Identify which cell holds the provided text, then report its [x, y] central coordinate. 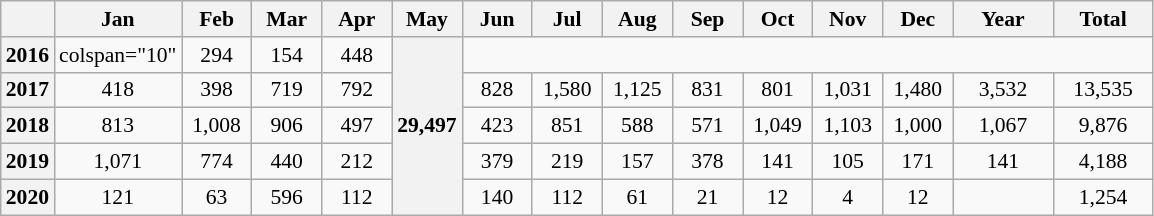
63 [217, 197]
497 [357, 126]
121 [118, 197]
Total [1103, 19]
906 [287, 126]
294 [217, 55]
3,532 [1003, 90]
813 [118, 126]
May [427, 19]
Jul [567, 19]
719 [287, 90]
1,125 [637, 90]
2017 [28, 90]
1,254 [1103, 197]
2018 [28, 126]
219 [567, 162]
157 [637, 162]
Mar [287, 19]
154 [287, 55]
Sep [707, 19]
418 [118, 90]
851 [567, 126]
1,049 [777, 126]
1,071 [118, 162]
Feb [217, 19]
61 [637, 197]
440 [287, 162]
831 [707, 90]
4 [848, 197]
588 [637, 126]
423 [497, 126]
1,000 [918, 126]
29,497 [427, 126]
1,031 [848, 90]
Apr [357, 19]
140 [497, 197]
448 [357, 55]
571 [707, 126]
792 [357, 90]
Nov [848, 19]
212 [357, 162]
Oct [777, 19]
1,103 [848, 126]
21 [707, 197]
13,535 [1103, 90]
Jun [497, 19]
801 [777, 90]
2016 [28, 55]
171 [918, 162]
774 [217, 162]
Aug [637, 19]
1,580 [567, 90]
colspan="10" [118, 55]
378 [707, 162]
Year [1003, 19]
105 [848, 162]
398 [217, 90]
Jan [118, 19]
4,188 [1103, 162]
379 [497, 162]
9,876 [1103, 126]
2020 [28, 197]
828 [497, 90]
2019 [28, 162]
1,008 [217, 126]
Dec [918, 19]
1,480 [918, 90]
1,067 [1003, 126]
596 [287, 197]
